Locate the cell with the specified text and output its [X, Y] center coordinate. 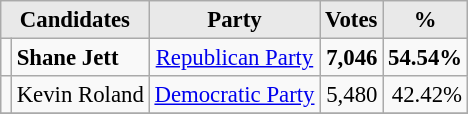
Party [234, 20]
7,046 [352, 58]
Votes [352, 20]
Republican Party [234, 58]
42.42% [426, 95]
Candidates [75, 20]
54.54% [426, 58]
5,480 [352, 95]
Democratic Party [234, 95]
% [426, 20]
Shane Jett [80, 58]
Kevin Roland [80, 95]
